Output the (X, Y) coordinate of the center of the cell containing the given text.  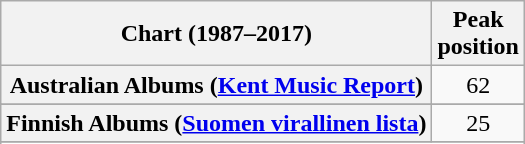
Australian Albums (Kent Music Report) (216, 85)
25 (478, 123)
Chart (1987–2017) (216, 34)
62 (478, 85)
Finnish Albums (Suomen virallinen lista) (216, 123)
Peakposition (478, 34)
